For the text-containing cell, return its midpoint in [x, y] coordinate format. 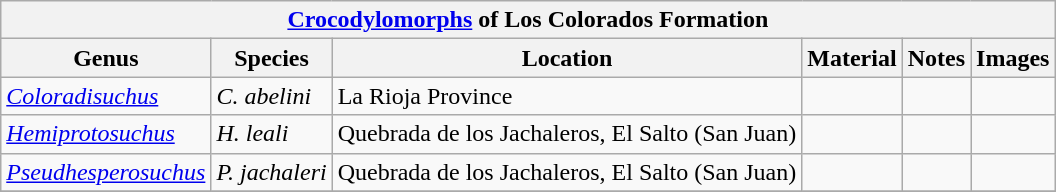
Images [1013, 58]
C. abelini [272, 96]
H. leali [272, 134]
P. jachaleri [272, 172]
Hemiprotosuchus [106, 134]
Coloradisuchus [106, 96]
Crocodylomorphs of Los Colorados Formation [528, 20]
Pseudhesperosuchus [106, 172]
Species [272, 58]
Location [567, 58]
La Rioja Province [567, 96]
Genus [106, 58]
Material [852, 58]
Notes [936, 58]
